Find where the given text appears and provide that cell's center as (X, Y) coordinate. 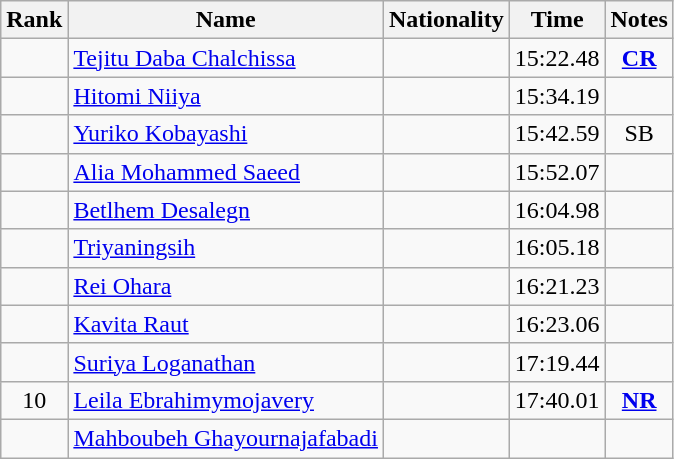
15:52.07 (557, 172)
Alia Mohammed Saeed (226, 172)
Triyaningsih (226, 248)
15:42.59 (557, 134)
Rank (34, 20)
SB (639, 134)
15:22.48 (557, 58)
Leila Ebrahimymojavery (226, 400)
Name (226, 20)
16:05.18 (557, 248)
Time (557, 20)
NR (639, 400)
Tejitu Daba Chalchissa (226, 58)
Rei Ohara (226, 286)
17:19.44 (557, 362)
Mahboubeh Ghayournajafabadi (226, 438)
Notes (639, 20)
16:04.98 (557, 210)
Kavita Raut (226, 324)
Yuriko Kobayashi (226, 134)
Suriya Loganathan (226, 362)
Nationality (446, 20)
Betlhem Desalegn (226, 210)
Hitomi Niiya (226, 96)
16:21.23 (557, 286)
CR (639, 58)
16:23.06 (557, 324)
15:34.19 (557, 96)
17:40.01 (557, 400)
10 (34, 400)
